Find where the given text appears and provide that cell's center as (x, y) coordinate. 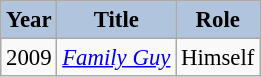
Year (29, 20)
Himself (218, 58)
Family Guy (116, 58)
Title (116, 20)
2009 (29, 58)
Role (218, 20)
